Locate the cell with the specified text and output its [x, y] center coordinate. 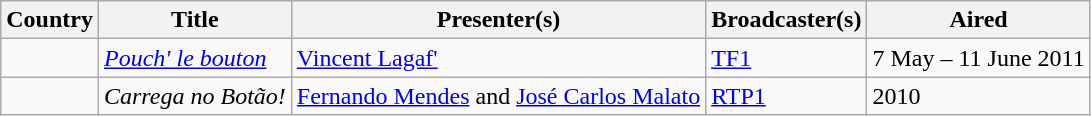
Carrega no Botão! [194, 96]
RTP1 [786, 96]
Broadcaster(s) [786, 20]
Title [194, 20]
Pouch' le bouton [194, 58]
2010 [978, 96]
Country [50, 20]
Presenter(s) [498, 20]
TF1 [786, 58]
Fernando Mendes and José Carlos Malato [498, 96]
7 May – 11 June 2011 [978, 58]
Aired [978, 20]
Vincent Lagaf' [498, 58]
